Detect which cell encompasses the target text, then output its (x, y) center coordinate. 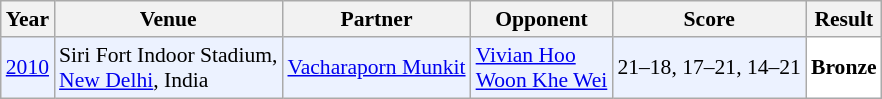
Opponent (542, 19)
Siri Fort Indoor Stadium,New Delhi, India (168, 68)
Result (844, 19)
Score (709, 19)
Partner (376, 19)
Venue (168, 19)
21–18, 17–21, 14–21 (709, 68)
Year (28, 19)
Bronze (844, 68)
Vacharaporn Munkit (376, 68)
2010 (28, 68)
Vivian Hoo Woon Khe Wei (542, 68)
